Pinpoint the cell where the given text exists, returning its [x, y] midpoint coordinate. 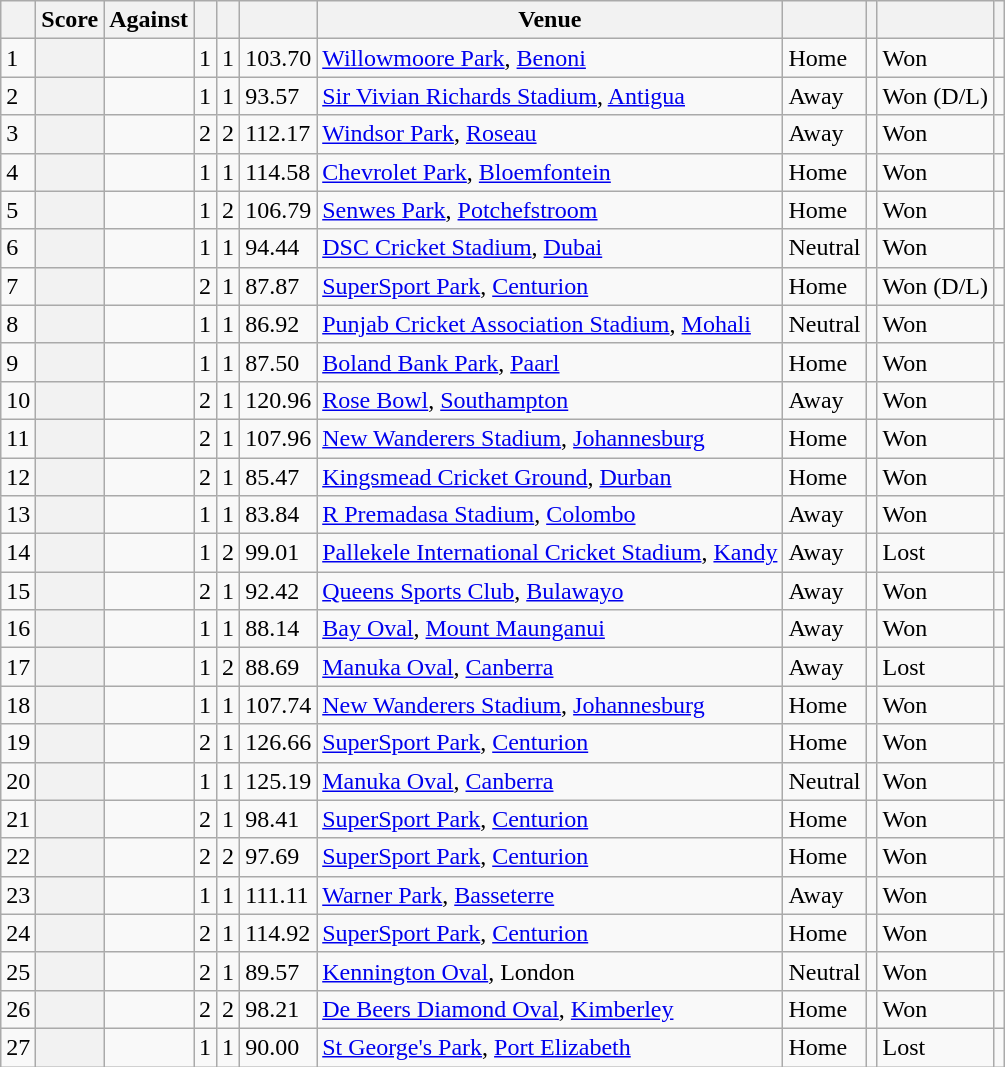
Boland Bank Park, Paarl [550, 362]
10 [18, 400]
5 [18, 210]
87.50 [278, 362]
Sir Vivian Richards Stadium, Antigua [550, 96]
St George's Park, Port Elizabeth [550, 1047]
Windsor Park, Roseau [550, 134]
88.69 [278, 667]
27 [18, 1047]
98.21 [278, 1009]
21 [18, 819]
89.57 [278, 971]
24 [18, 933]
Rose Bowl, Southampton [550, 400]
87.87 [278, 286]
90.00 [278, 1047]
107.96 [278, 438]
25 [18, 971]
DSC Cricket Stadium, Dubai [550, 248]
Willowmoore Park, Benoni [550, 58]
Queens Sports Club, Bulawayo [550, 591]
126.66 [278, 743]
94.44 [278, 248]
20 [18, 781]
112.17 [278, 134]
17 [18, 667]
Kennington Oval, London [550, 971]
Chevrolet Park, Bloemfontein [550, 172]
15 [18, 591]
92.42 [278, 591]
114.58 [278, 172]
Bay Oval, Mount Maunganui [550, 629]
86.92 [278, 324]
88.14 [278, 629]
93.57 [278, 96]
114.92 [278, 933]
3 [18, 134]
97.69 [278, 857]
107.74 [278, 705]
111.11 [278, 895]
Punjab Cricket Association Stadium, Mohali [550, 324]
Kingsmead Cricket Ground, Durban [550, 477]
7 [18, 286]
120.96 [278, 400]
De Beers Diamond Oval, Kimberley [550, 1009]
Warner Park, Basseterre [550, 895]
23 [18, 895]
83.84 [278, 515]
18 [18, 705]
106.79 [278, 210]
125.19 [278, 781]
14 [18, 553]
6 [18, 248]
12 [18, 477]
9 [18, 362]
99.01 [278, 553]
Senwes Park, Potchefstroom [550, 210]
19 [18, 743]
Venue [550, 20]
26 [18, 1009]
85.47 [278, 477]
103.70 [278, 58]
R Premadasa Stadium, Colombo [550, 515]
4 [18, 172]
13 [18, 515]
22 [18, 857]
98.41 [278, 819]
Pallekele International Cricket Stadium, Kandy [550, 553]
Score [70, 20]
8 [18, 324]
11 [18, 438]
Against [149, 20]
16 [18, 629]
